Provide the [X, Y] coordinate of the cell's center where the given text is located.  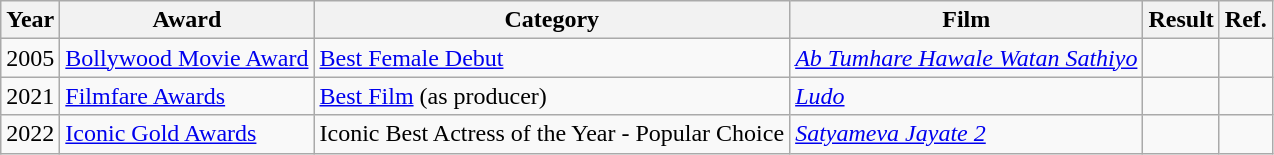
Year [30, 20]
Award [187, 20]
Ref. [1246, 20]
Ab Tumhare Hawale Watan Sathiyo [966, 58]
2021 [30, 96]
Category [552, 20]
Satyameva Jayate 2 [966, 134]
Result [1181, 20]
2005 [30, 58]
Best Female Debut [552, 58]
Best Film (as producer) [552, 96]
Ludo [966, 96]
Film [966, 20]
Bollywood Movie Award [187, 58]
Iconic Best Actress of the Year - Popular Choice [552, 134]
Filmfare Awards [187, 96]
Iconic Gold Awards [187, 134]
2022 [30, 134]
